Extract the (x, y) coordinate from the center of the cell holding the provided text.  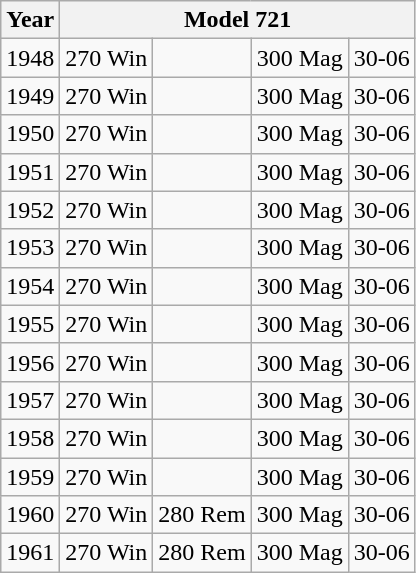
1948 (30, 58)
1949 (30, 96)
1953 (30, 248)
1958 (30, 438)
1960 (30, 515)
Model 721 (238, 20)
1954 (30, 286)
1959 (30, 477)
1951 (30, 172)
1956 (30, 362)
1957 (30, 400)
Year (30, 20)
1961 (30, 553)
1955 (30, 324)
1950 (30, 134)
1952 (30, 210)
